Locate the cell with the specified text and output its (X, Y) center coordinate. 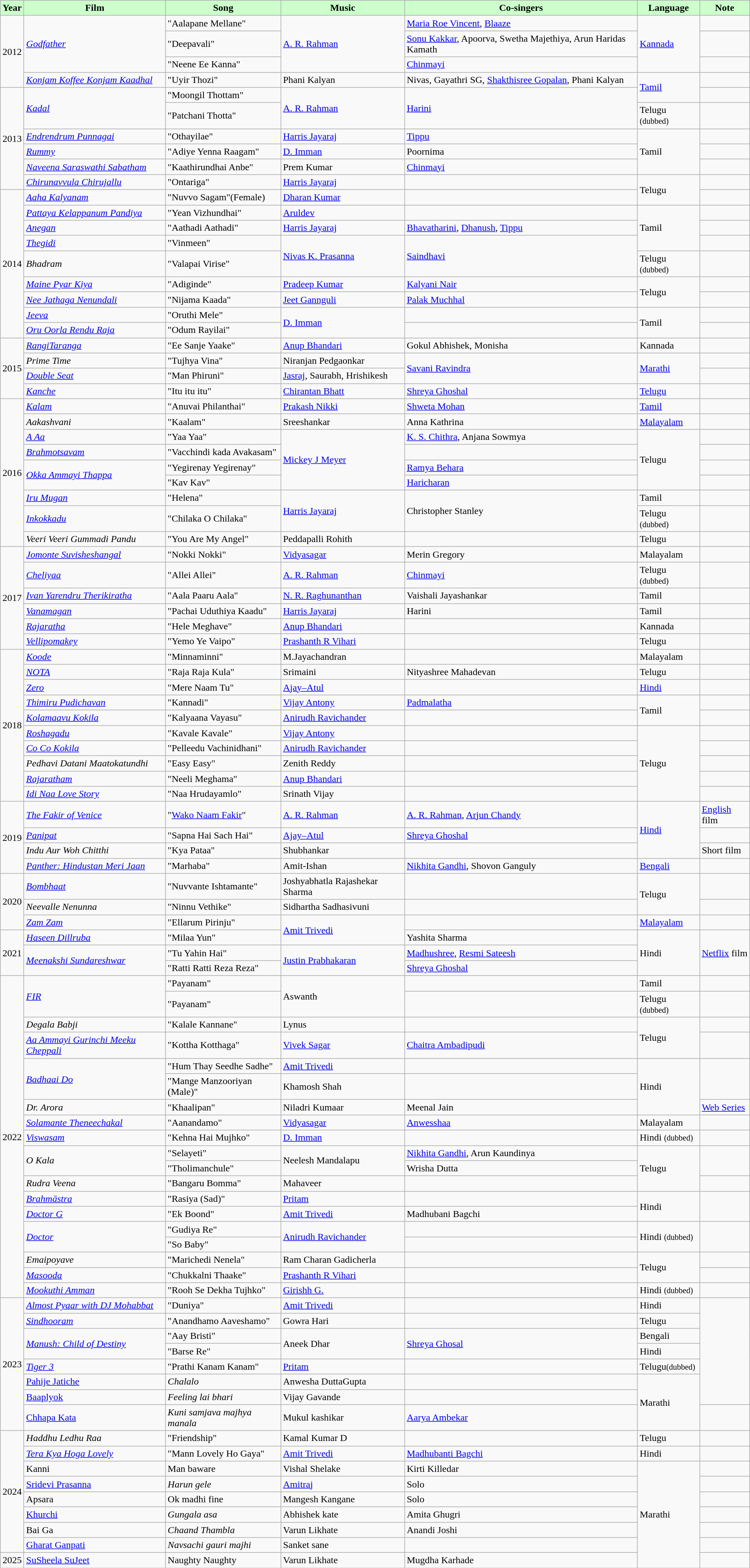
Tiger 3 (95, 1366)
Jomonte Suvisheshangal (95, 554)
Joshyabhatla Rajashekar Sharma (343, 886)
2025 (12, 1560)
"Kavale Kavale" (223, 733)
Shreya Ghosal (521, 1344)
Mookuthi Amman (95, 1290)
Rajaratham (95, 779)
Nikhita Gandhi, Arun Kaundinya (521, 1153)
Gungala asa (223, 1514)
Kuni samjava majhya manala (223, 1417)
Oru Oorla Rendu Raja (95, 330)
Note (724, 8)
"Man Phiruni" (223, 376)
"Tu Yahin Hai" (223, 953)
Haddhu Ledhu Raa (95, 1438)
2022 (12, 1137)
"Chukkalni Thaake" (223, 1275)
Aaha Kalyanam (95, 197)
"Neeli Meghama" (223, 779)
Maine Pyar Kiya (95, 284)
Man baware (223, 1469)
2013 (12, 139)
"Selayeti" (223, 1153)
Co Co Kokila (95, 748)
Zam Zam (95, 922)
2014 (12, 264)
Solamante Theneechakal (95, 1123)
Dr. Arora (95, 1107)
"Ontariga" (223, 182)
Tippu (521, 136)
M.Jayachandran (343, 657)
"Itu itu itu" (223, 391)
Brahmotsavam (95, 452)
Indu Aur Woh Chitthi (95, 851)
"Vacchindi kada Avakasam" (223, 452)
2016 (12, 473)
"Kalyaana Vayasu" (223, 717)
"Deepavali" (223, 44)
"Minnaminni" (223, 657)
Vaishali Jayashankar (521, 596)
2024 (12, 1491)
Aa Ammayi Gurinchi Meeku Cheppali (95, 1046)
Justin Prabhakaran (343, 960)
Madhubanti Bagchi (521, 1453)
N. R. Raghunanthan (343, 596)
Co-singers (521, 8)
Khamosh Shah (343, 1086)
Anandi Joshi (521, 1530)
2019 (12, 837)
Koode (95, 657)
"Aalapane Mellane" (223, 23)
"Naa Hrudayamlo" (223, 794)
Amit-Ishan (343, 866)
Sindhooram (95, 1321)
2017 (12, 598)
Sridevi Prasanna (95, 1484)
"Marhaba" (223, 866)
Merin Gregory (521, 554)
"Yean Vizhundhai" (223, 213)
"Anandhamo Aaveshamo" (223, 1321)
Poornima (521, 151)
Vijay Gavande (343, 1397)
Bhavatharini, Dhanush, Tippu (521, 228)
Navsachi gauri majhi (223, 1545)
Sreeshankar (343, 421)
"Nuvvo Sagam"(Female) (223, 197)
Inkokkadu (95, 518)
Meenal Jain (521, 1107)
Doctor G (95, 1214)
Nivas, Gayathri SG, Shakthisree Gopalan, Phani Kalyan (521, 80)
Zenith Reddy (343, 764)
Madhubani Bagchi (521, 1214)
Kolamaavu Kokila (95, 717)
Kalyani Nair (521, 284)
"Aala Paaru Aala" (223, 596)
Nee Jathaga Nenundali (95, 300)
NOTA (95, 672)
Amita Ghugri (521, 1514)
Chirunavvula Chirujallu (95, 182)
Gharat Ganpati (95, 1545)
K. S. Chithra, Anjana Sowmya (521, 437)
Pahije Jatiche (95, 1382)
Rudra Veena (95, 1183)
Bombhaat (95, 886)
Srimaini (343, 672)
Phani Kalyan (343, 80)
Palak Muchhal (521, 300)
English film (724, 815)
"Adiye Yenna Raagam" (223, 151)
"Kya Pataa" (223, 851)
Prime Time (95, 361)
"Mann Lovely Ho Gaya" (223, 1453)
"Milaa Yun" (223, 937)
"Duniya" (223, 1306)
Manush: Child of Destiny (95, 1344)
Nikhita Gandhi, Shovon Ganguly (521, 866)
Anwesha DuttaGupta (343, 1382)
"Khaalipan" (223, 1107)
Mahaveer (343, 1183)
Gokul Abhishek, Monisha (521, 345)
2015 (12, 368)
"Pelleedu Vachinidhani" (223, 748)
FIR (95, 996)
"Mere Naam Tu" (223, 687)
Tera Kya Hoga Lovely (95, 1453)
Vishal Shelake (343, 1469)
Bai Ga (95, 1530)
"Kaalam" (223, 421)
Year (12, 8)
Anna Kathrina (521, 421)
Kadal (95, 108)
RangiTaranga (95, 345)
Mugdha Karhade (521, 1560)
Cheliyaa (95, 575)
"Gudiya Re" (223, 1229)
Aneek Dhar (343, 1344)
Vellipomakey (95, 641)
"Tholimanchule" (223, 1168)
Okka Ammayi Thappa (95, 475)
Pattaya Kelappanum Pandiya (95, 213)
Khurchi (95, 1514)
"Kalale Kannane" (223, 1025)
Idi Naa Love Story (95, 794)
Song (223, 8)
"Kannadi" (223, 702)
Netflix film (724, 953)
Prakash Nikki (343, 406)
The Fakir of Venice (95, 815)
Nivas K. Prasanna (343, 256)
Yashita Sharma (521, 937)
Telugu(dubbed) (668, 1366)
Vanamagan (95, 611)
"Ellarum Pirinju" (223, 922)
"Kehna Hai Mujhko" (223, 1138)
Double Seat (95, 376)
Thegidi (95, 243)
"Pachai Uduthiya Kaadu" (223, 611)
Srinath Vijay (343, 794)
Doctor (95, 1237)
Sonu Kakkar, Apoorva, Swetha Majethiya, Arun Haridas Kamath (521, 44)
"Friendship" (223, 1438)
Savani Ravindra (521, 368)
"Uyir Thozi" (223, 80)
"Anuvai Philanthai" (223, 406)
"Marichedi Nenela" (223, 1260)
Rajaratha (95, 626)
Prem Kumar (343, 167)
"Helena" (223, 498)
Roshagadu (95, 733)
Ivan Yarendru Therikiratha (95, 596)
Maria Roe Vincent, Blaaze (521, 23)
Kalam (95, 406)
"Ee Sanje Yaake" (223, 345)
Padmalatha (521, 702)
Sidhartha Sadhasivuni (343, 907)
"Kaathirundhai Anbe" (223, 167)
"Hele Meghave" (223, 626)
Meenakshi Sundareshwar (95, 960)
Girishh G. (343, 1290)
Neevalle Nenunna (95, 907)
"Allei Allei" (223, 575)
"Mange Manzooriyan (Male)" (223, 1086)
"Ratti Ratti Reza Reza" (223, 968)
Apsara (95, 1499)
"Moongil Thottam" (223, 95)
Pedhavi Datani Maatokatundhi (95, 764)
Aruldev (343, 213)
A. R. Rahman, Arjun Chandy (521, 815)
"Yegirenay Yegirenay" (223, 468)
Music (343, 8)
"Kav Kav" (223, 483)
"Prathi Kanam Kanam" (223, 1366)
"Ek Boond" (223, 1214)
Viswasam (95, 1138)
"Nuvvante Ishtamante" (223, 886)
Masooda (95, 1275)
Kanni (95, 1469)
Neelesh Mandalapu (343, 1161)
Mangesh Kangane (343, 1499)
Aswanth (343, 996)
Kirti Killedar (521, 1469)
Zero (95, 687)
Kamal Kumar D (343, 1438)
"Oruthi Mele" (223, 315)
"Sapna Hai Sach Hai" (223, 835)
Baaplyok (95, 1397)
Dharan Kumar (343, 197)
Aakashvani (95, 421)
"Aay Bristi" (223, 1336)
Thimiru Pudichavan (95, 702)
Sanket sane (343, 1545)
Pradeep Kumar (343, 284)
Jeeva (95, 315)
Peddapalli Rohith (343, 539)
"Aanandamo" (223, 1123)
"Nijama Kaada" (223, 300)
Bhadram (95, 264)
Kanche (95, 391)
2023 (12, 1364)
"Kottha Kotthaga" (223, 1046)
Web Series (724, 1107)
Iru Mugan (95, 498)
Ram Charan Gadicherla (343, 1260)
Vivek Sagar (343, 1046)
Jasraj, Saurabh, Hrishikesh (343, 376)
Gowra Hari (343, 1321)
Panther: Hindustan Meri Jaan (95, 866)
Jeet Gannguli (343, 300)
Niranjan Pedgaonkar (343, 361)
Mickey J Meyer (343, 460)
"Barse Re" (223, 1351)
Anegan (95, 228)
Film (95, 8)
"Rasiya (Sad)" (223, 1199)
Language (668, 8)
Veeri Veeri Gummadi Pandu (95, 539)
Feeling lai bhari (223, 1397)
Nityashree Mahadevan (521, 672)
"Bangaru Bomma" (223, 1183)
Naveena Saraswathi Sabatham (95, 167)
Emaipoyave (95, 1260)
Badhaai Do (95, 1079)
Anwesshaa (521, 1123)
"Neene Ee Kanna" (223, 64)
Endrendrum Punnagai (95, 136)
O Kala (95, 1161)
Niladri Kumaar (343, 1107)
Shweta Mohan (521, 406)
"Hum Thay Seedhe Sadhe" (223, 1066)
Chalalo (223, 1382)
"Wako Naam Fakir" (223, 815)
Madhushree, Resmi Sateesh (521, 953)
"Vinmeen" (223, 243)
Harun gele (223, 1484)
Wrisha Dutta (521, 1168)
Amitraj (343, 1484)
Chirantan Bhatt (343, 391)
Mukul kashikar (343, 1417)
Naughty Naughty (223, 1560)
Almost Pyaar with DJ Mohabbat (95, 1306)
Aarya Ambekar (521, 1417)
Rummy (95, 151)
2020 (12, 901)
Abhishek kate (343, 1514)
2018 (12, 725)
"Easy Easy" (223, 764)
2021 (12, 953)
Chaitra Ambadipudi (521, 1046)
SuSheela SuJeet (95, 1560)
"Adiginde" (223, 284)
Christopher Stanley (521, 511)
Lynus (343, 1025)
Chhapa Kata (95, 1417)
Haricharan (521, 483)
Brahmāstra (95, 1199)
Chaand Thambla (223, 1530)
"Tujhya Vina" (223, 361)
2012 (12, 51)
"Yaa Yaa" (223, 437)
Ramya Behara (521, 468)
"You Are My Angel" (223, 539)
"Rooh Se Dekha Tujhko" (223, 1290)
"Aathadi Aathadi" (223, 228)
A Aa (95, 437)
"Nokki Nokki" (223, 554)
"Othayilae" (223, 136)
"Valapai Virise" (223, 264)
"Odum Rayilai" (223, 330)
"Patchani Thotta" (223, 115)
Godfather (95, 44)
"Chilaka O Chilaka" (223, 518)
Degala Babji (95, 1025)
"Ninnu Vethike" (223, 907)
Panipat (95, 835)
Ok madhi fine (223, 1499)
Saindhavi (521, 256)
"Raja Raja Kula" (223, 672)
Short film (724, 851)
"Yemo Ye Vaipo" (223, 641)
Haseen Dillruba (95, 937)
Konjam Koffee Konjam Kaadhal (95, 80)
Shubhankar (343, 851)
"So Baby" (223, 1244)
